For the text-containing cell, return its midpoint in [x, y] coordinate format. 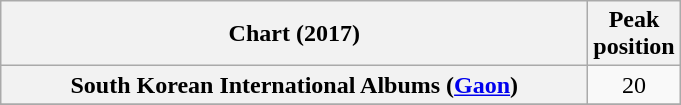
Chart (2017) [294, 34]
Peakposition [634, 34]
South Korean International Albums (Gaon) [294, 85]
20 [634, 85]
